Detect which cell encompasses the target text, then output its (x, y) center coordinate. 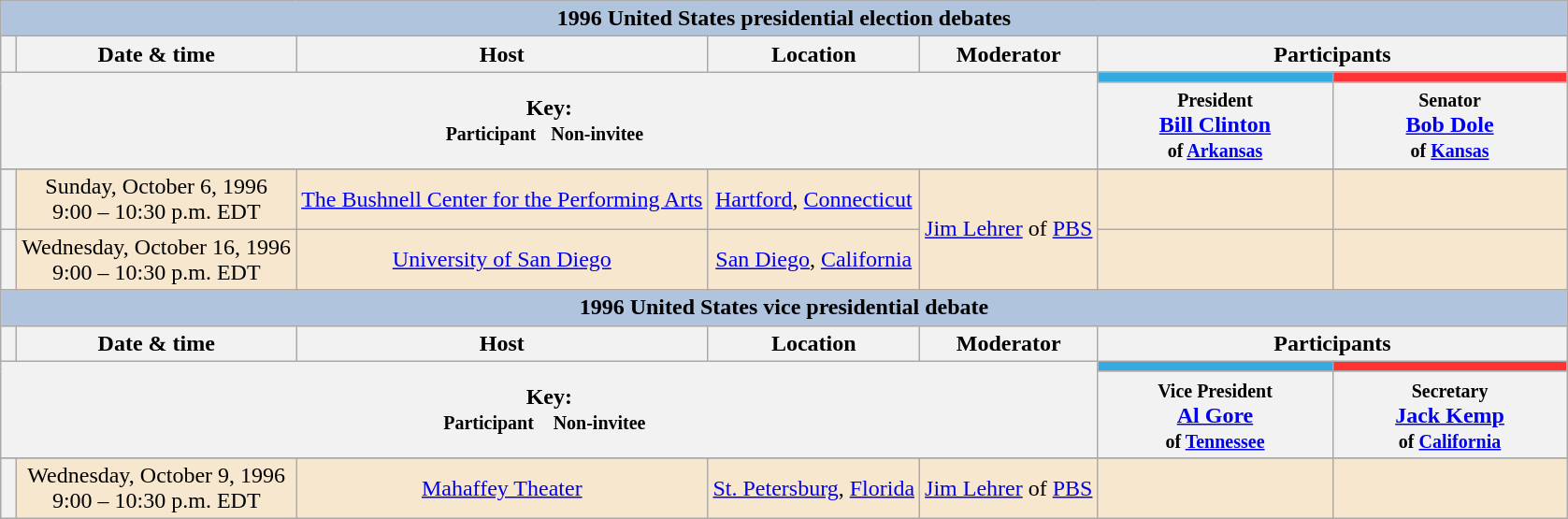
Secretary Jack Kempof California (1449, 414)
Mahaffey Theater (502, 488)
Vice PresidentAl Goreof Tennessee (1216, 414)
The Bushnell Center for the Performing Arts (502, 198)
Hartford, Connecticut (813, 198)
Sunday, October 6, 19969:00 – 10:30 p.m. EDT (157, 198)
SenatorBob Doleof Kansas (1449, 125)
Wednesday, October 16, 19969:00 – 10:30 p.m. EDT (157, 260)
St. Petersburg, Florida (813, 488)
1996 United States vice presidential debate (784, 308)
Wednesday, October 9, 19969:00 – 10:30 p.m. EDT (157, 488)
1996 United States presidential election debates (784, 19)
San Diego, California (813, 260)
PresidentBill Clintonof Arkansas (1216, 125)
University of San Diego (502, 260)
